Find where the given text appears and provide that cell's center as (x, y) coordinate. 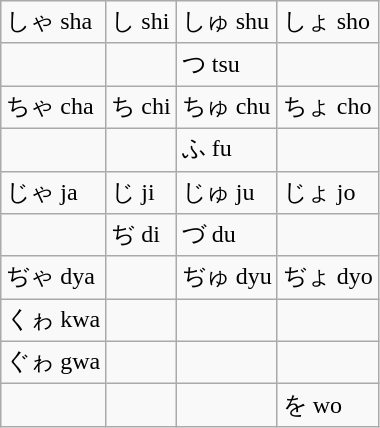
ぢゅ dyu (226, 278)
ふ fu (226, 150)
ぢょ dyo (328, 278)
を wo (328, 406)
しょ sho (328, 22)
ちゃ cha (54, 108)
つ tsu (226, 64)
ち chi (141, 108)
ちゅ chu (226, 108)
じょ jo (328, 192)
ぐゎ gwa (54, 362)
くゎ kwa (54, 320)
ぢゃ dya (54, 278)
づ du (226, 236)
しゅ shu (226, 22)
しゃ sha (54, 22)
じ ji (141, 192)
ちょ cho (328, 108)
ぢ di (141, 236)
じゃ ja (54, 192)
し shi (141, 22)
じゅ ju (226, 192)
